For the text-containing cell, return its midpoint in (x, y) coordinate format. 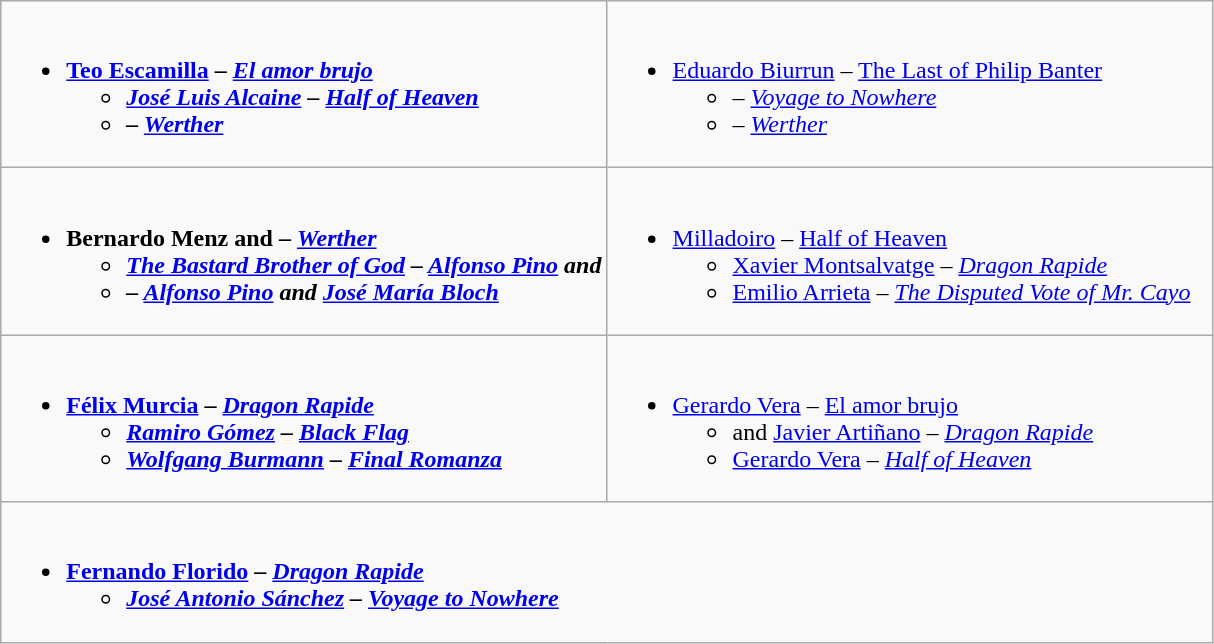
Fernando Florido – Dragon RapideJosé Antonio Sánchez – Voyage to Nowhere (608, 572)
Teo Escamilla – El amor brujoJosé Luis Alcaine – Half of Heaven – Werther (304, 84)
Gerardo Vera – El amor brujo and Javier Artiñano – Dragon RapideGerardo Vera – Half of Heaven (910, 418)
Eduardo Biurrun – The Last of Philip Banter – Voyage to Nowhere – Werther (910, 84)
Milladoiro – Half of HeavenXavier Montsalvatge – Dragon RapideEmilio Arrieta – The Disputed Vote of Mr. Cayo (910, 252)
Bernardo Menz and – WertherThe Bastard Brother of God – Alfonso Pino and – Alfonso Pino and José María Bloch (304, 252)
Félix Murcia – Dragon RapideRamiro Gómez – Black FlagWolfgang Burmann – Final Romanza (304, 418)
